Return the (X, Y) coordinate for the center point of the cell that contains the specified text.  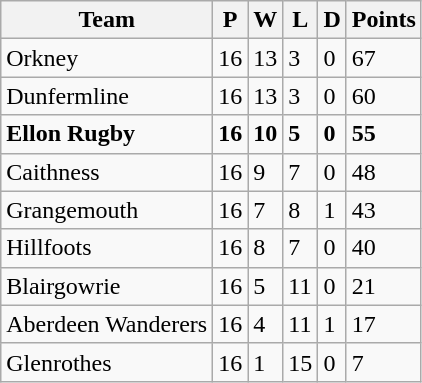
Team (107, 20)
L (300, 20)
W (266, 20)
Points (384, 20)
15 (300, 362)
9 (266, 172)
Ellon Rugby (107, 134)
67 (384, 58)
Dunfermline (107, 96)
10 (266, 134)
21 (384, 286)
40 (384, 248)
Blairgowrie (107, 286)
Aberdeen Wanderers (107, 324)
43 (384, 210)
4 (266, 324)
Hillfoots (107, 248)
Glenrothes (107, 362)
55 (384, 134)
17 (384, 324)
60 (384, 96)
D (332, 20)
Orkney (107, 58)
Grangemouth (107, 210)
P (230, 20)
48 (384, 172)
Caithness (107, 172)
